Search for the cell housing the specified text and yield its [X, Y] center coordinate. 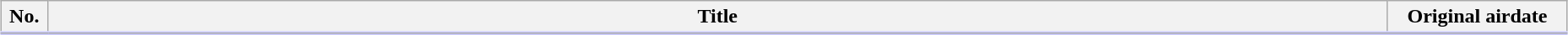
Original airdate [1478, 17]
No. [24, 17]
Title [717, 17]
